Capture the cell that displays the provided text and extract its [X, Y] central coordinate. 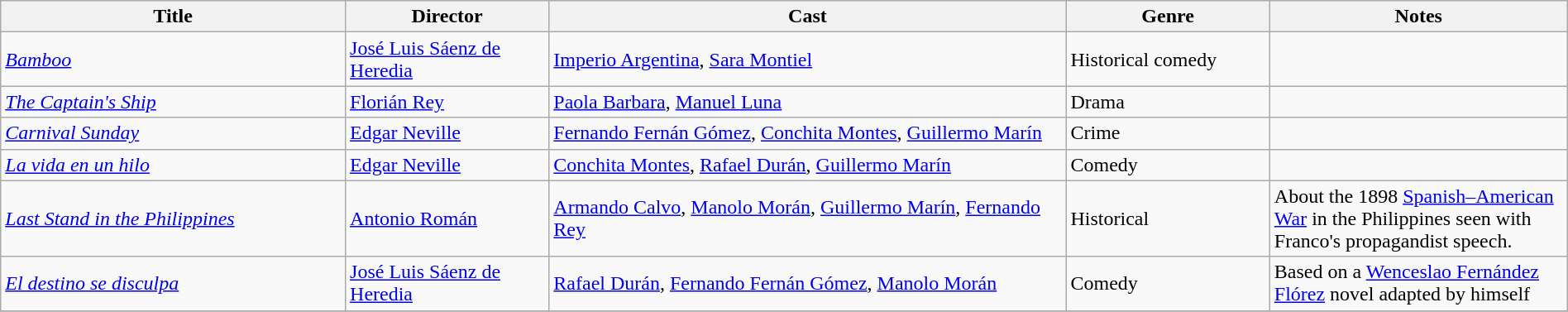
Notes [1418, 17]
Cast [807, 17]
El destino se disculpa [174, 283]
Antonio Román [447, 218]
Genre [1168, 17]
Conchita Montes, Rafael Durán, Guillermo Marín [807, 165]
Based on a Wenceslao Fernández Flórez novel adapted by himself [1418, 283]
Historical comedy [1168, 60]
Paola Barbara, Manuel Luna [807, 102]
Carnival Sunday [174, 133]
Fernando Fernán Gómez, Conchita Montes, Guillermo Marín [807, 133]
Last Stand in the Philippines [174, 218]
Historical [1168, 218]
La vida en un hilo [174, 165]
Florián Rey [447, 102]
Drama [1168, 102]
Armando Calvo, Manolo Morán, Guillermo Marín, Fernando Rey [807, 218]
The Captain's Ship [174, 102]
Title [174, 17]
Imperio Argentina, Sara Montiel [807, 60]
Rafael Durán, Fernando Fernán Gómez, Manolo Morán [807, 283]
Bamboo [174, 60]
About the 1898 Spanish–American War in the Philippines seen with Franco's propagandist speech. [1418, 218]
Crime [1168, 133]
Director [447, 17]
